Output the [X, Y] coordinate of the center of the cell containing the given text.  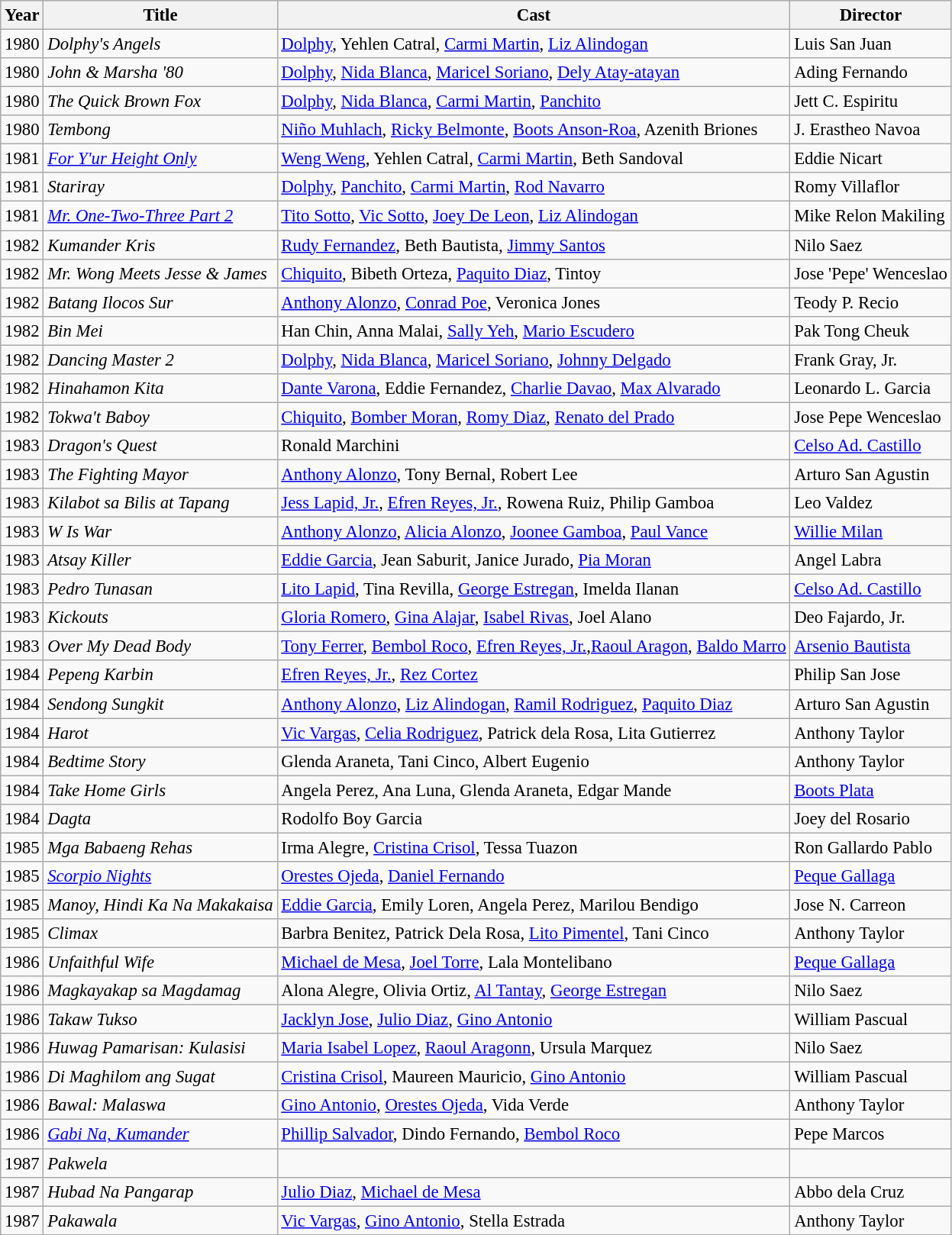
Cristina Crisol, Maureen Mauricio, Gino Antonio [534, 1077]
Eddie Garcia, Emily Loren, Angela Perez, Marilou Bendigo [534, 904]
Rodolfo Boy Garcia [534, 819]
Leonardo L. Garcia [870, 389]
Sendong Sungkit [160, 704]
Pepeng Karbin [160, 676]
Teody P. Recio [870, 302]
Pedro Tunasan [160, 589]
Mike Relon Makiling [870, 216]
Hinahamon Kita [160, 389]
Batang Ilocos Sur [160, 302]
Orestes Ojeda, Daniel Fernando [534, 876]
Scorpio Nights [160, 876]
Tembong [160, 130]
Vic Vargas, Celia Rodriguez, Patrick dela Rosa, Lita Gutierrez [534, 733]
Di Maghilom ang Sugat [160, 1077]
Abbo dela Cruz [870, 1191]
Pak Tong Cheuk [870, 331]
Pakwela [160, 1163]
Dante Varona, Eddie Fernandez, Charlie Davao, Max Alvarado [534, 389]
Eddie Garcia, Jean Saburit, Janice Jurado, Pia Moran [534, 560]
Boots Plata [870, 790]
Year [22, 15]
Gino Antonio, Orestes Ojeda, Vida Verde [534, 1106]
Tokwa't Baboy [160, 417]
Dolphy, Yehlen Catral, Carmi Martin, Liz Alindogan [534, 44]
Take Home Girls [160, 790]
Mga Babaeng Rehas [160, 847]
Luis San Juan [870, 44]
Dolphy's Angels [160, 44]
Dancing Master 2 [160, 360]
Manoy, Hindi Ka Na Makakaisa [160, 904]
Pakawala [160, 1220]
Unfaithful Wife [160, 963]
John & Marsha '80 [160, 73]
Joey del Rosario [870, 819]
Kilabot sa Bilis at Tapang [160, 503]
Jess Lapid, Jr., Efren Reyes, Jr., Rowena Ruiz, Philip Gamboa [534, 503]
Dragon's Quest [160, 446]
Dolphy, Nida Blanca, Maricel Soriano, Dely Atay-atayan [534, 73]
Ronald Marchini [534, 446]
Climax [160, 934]
Jett C. Espiritu [870, 102]
Han Chin, Anna Malai, Sally Yeh, Mario Escudero [534, 331]
Takaw Tukso [160, 1020]
Pepe Marcos [870, 1134]
Kickouts [160, 617]
Eddie Nicart [870, 159]
Dolphy, Nida Blanca, Carmi Martin, Panchito [534, 102]
W Is War [160, 532]
Jose N. Carreon [870, 904]
Mr. Wong Meets Jesse & James [160, 273]
Tito Sotto, Vic Sotto, Joey De Leon, Liz Alindogan [534, 216]
Angel Labra [870, 560]
The Fighting Mayor [160, 474]
Arsenio Bautista [870, 647]
Lito Lapid, Tina Revilla, George Estregan, Imelda Ilanan [534, 589]
Chiquito, Bibeth Orteza, Paquito Diaz, Tintoy [534, 273]
Rudy Fernandez, Beth Bautista, Jimmy Santos [534, 245]
Stariray [160, 187]
Mr. One-Two-Three Part 2 [160, 216]
Phillip Salvador, Dindo Fernando, Bembol Roco [534, 1134]
Dolphy, Panchito, Carmi Martin, Rod Navarro [534, 187]
Gloria Romero, Gina Alajar, Isabel Rivas, Joel Alano [534, 617]
Cast [534, 15]
Alona Alegre, Olivia Ortiz, Al Tantay, George Estregan [534, 991]
Bawal: Malaswa [160, 1106]
Vic Vargas, Gino Antonio, Stella Estrada [534, 1220]
Maria Isabel Lopez, Raoul Aragonn, Ursula Marquez [534, 1048]
Frank Gray, Jr. [870, 360]
Tony Ferrer, Bembol Roco, Efren Reyes, Jr.,Raoul Aragon, Baldo Marro [534, 647]
Anthony Alonzo, Conrad Poe, Veronica Jones [534, 302]
Angela Perez, Ana Luna, Glenda Araneta, Edgar Mande [534, 790]
For Y'ur Height Only [160, 159]
Chiquito, Bomber Moran, Romy Diaz, Renato del Prado [534, 417]
Harot [160, 733]
Gabi Na, Kumander [160, 1134]
Over My Dead Body [160, 647]
Efren Reyes, Jr., Rez Cortez [534, 676]
Jose 'Pepe' Wenceslao [870, 273]
Dolphy, Nida Blanca, Maricel Soriano, Johnny Delgado [534, 360]
Atsay Killer [160, 560]
Ron Gallardo Pablo [870, 847]
Director [870, 15]
Barbra Benitez, Patrick Dela Rosa, Lito Pimentel, Tani Cinco [534, 934]
Bedtime Story [160, 761]
Julio Diaz, Michael de Mesa [534, 1191]
Hubad Na Pangarap [160, 1191]
Ading Fernando [870, 73]
Kumander Kris [160, 245]
Willie Milan [870, 532]
Huwag Pamarisan: Kulasisi [160, 1048]
Magkayakap sa Magdamag [160, 991]
Irma Alegre, Cristina Crisol, Tessa Tuazon [534, 847]
Jose Pepe Wenceslao [870, 417]
Glenda Araneta, Tani Cinco, Albert Eugenio [534, 761]
Bin Mei [160, 331]
Jacklyn Jose, Julio Diaz, Gino Antonio [534, 1020]
Title [160, 15]
Philip San Jose [870, 676]
J. Erastheo Navoa [870, 130]
Leo Valdez [870, 503]
The Quick Brown Fox [160, 102]
Michael de Mesa, Joel Torre, Lala Montelibano [534, 963]
Anthony Alonzo, Alicia Alonzo, Joonee Gamboa, Paul Vance [534, 532]
Anthony Alonzo, Liz Alindogan, Ramil Rodriguez, Paquito Diaz [534, 704]
Deo Fajardo, Jr. [870, 617]
Dagta [160, 819]
Niño Muhlach, Ricky Belmonte, Boots Anson-Roa, Azenith Briones [534, 130]
Anthony Alonzo, Tony Bernal, Robert Lee [534, 474]
Weng Weng, Yehlen Catral, Carmi Martin, Beth Sandoval [534, 159]
Romy Villaflor [870, 187]
